From the cell containing the given text, extract its center point as (x, y) coordinate. 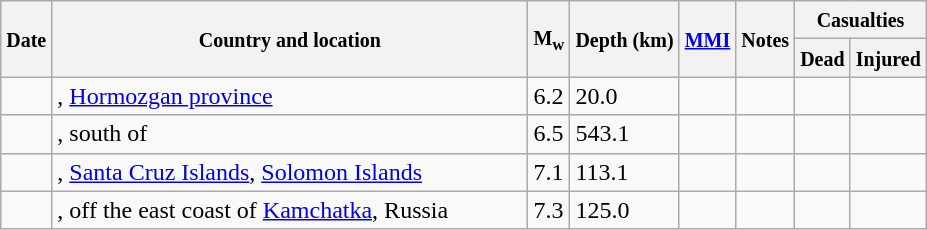
7.3 (549, 210)
6.5 (549, 134)
125.0 (624, 210)
Date (26, 39)
6.2 (549, 96)
543.1 (624, 134)
Country and location (290, 39)
, south of (290, 134)
Mw (549, 39)
Casualties (861, 20)
, off the east coast of Kamchatka, Russia (290, 210)
Depth (km) (624, 39)
MMI (708, 39)
7.1 (549, 172)
Injured (888, 58)
20.0 (624, 96)
, Santa Cruz Islands, Solomon Islands (290, 172)
Notes (766, 39)
, Hormozgan province (290, 96)
113.1 (624, 172)
Dead (823, 58)
